Identify which cell holds the provided text, then report its [x, y] central coordinate. 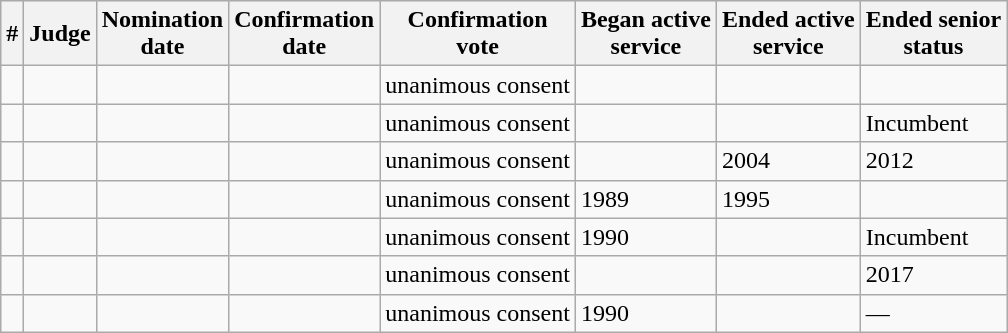
Confirmationvote [478, 34]
2012 [933, 161]
— [933, 313]
Ended seniorstatus [933, 34]
Ended activeservice [788, 34]
Nominationdate [162, 34]
Began activeservice [646, 34]
Judge [60, 34]
1989 [646, 199]
1995 [788, 199]
2004 [788, 161]
2017 [933, 275]
Confirmationdate [304, 34]
# [12, 34]
